Pinpoint the cell where the given text exists, returning its (x, y) midpoint coordinate. 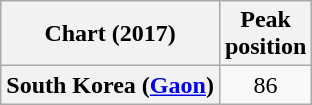
86 (265, 85)
Peakposition (265, 34)
South Korea (Gaon) (110, 85)
Chart (2017) (110, 34)
